Search for the cell housing the specified text and yield its [x, y] center coordinate. 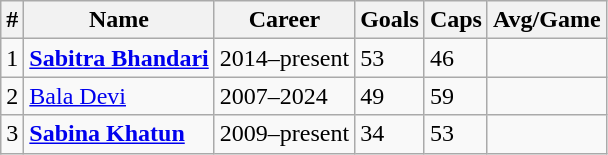
34 [390, 134]
59 [456, 96]
# [12, 20]
Goals [390, 20]
Bala Devi [119, 96]
Sabina Khatun [119, 134]
Name [119, 20]
3 [12, 134]
Career [284, 20]
2 [12, 96]
2007–2024 [284, 96]
1 [12, 58]
2009–present [284, 134]
2014–present [284, 58]
Caps [456, 20]
49 [390, 96]
Avg/Game [546, 20]
Sabitra Bhandari [119, 58]
46 [456, 58]
